Return [X, Y] of the center of cell containing provided text 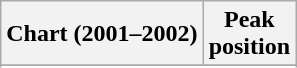
Chart (2001–2002) [102, 34]
Peakposition [249, 34]
